From the cell containing the given text, extract its center point as (x, y) coordinate. 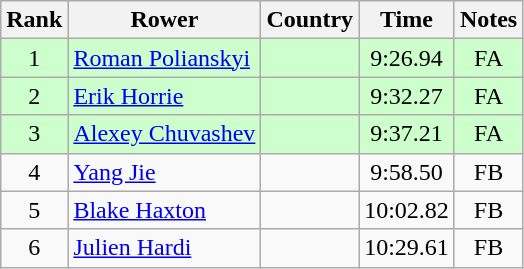
Rower (164, 20)
6 (34, 248)
10:02.82 (407, 210)
Country (310, 20)
Time (407, 20)
4 (34, 172)
1 (34, 58)
Notes (488, 20)
Alexey Chuvashev (164, 134)
9:26.94 (407, 58)
Yang Jie (164, 172)
Roman Polianskyi (164, 58)
9:37.21 (407, 134)
Blake Haxton (164, 210)
Julien Hardi (164, 248)
Rank (34, 20)
9:32.27 (407, 96)
10:29.61 (407, 248)
9:58.50 (407, 172)
2 (34, 96)
5 (34, 210)
Erik Horrie (164, 96)
3 (34, 134)
